Find where the given text appears and provide that cell's center as [x, y] coordinate. 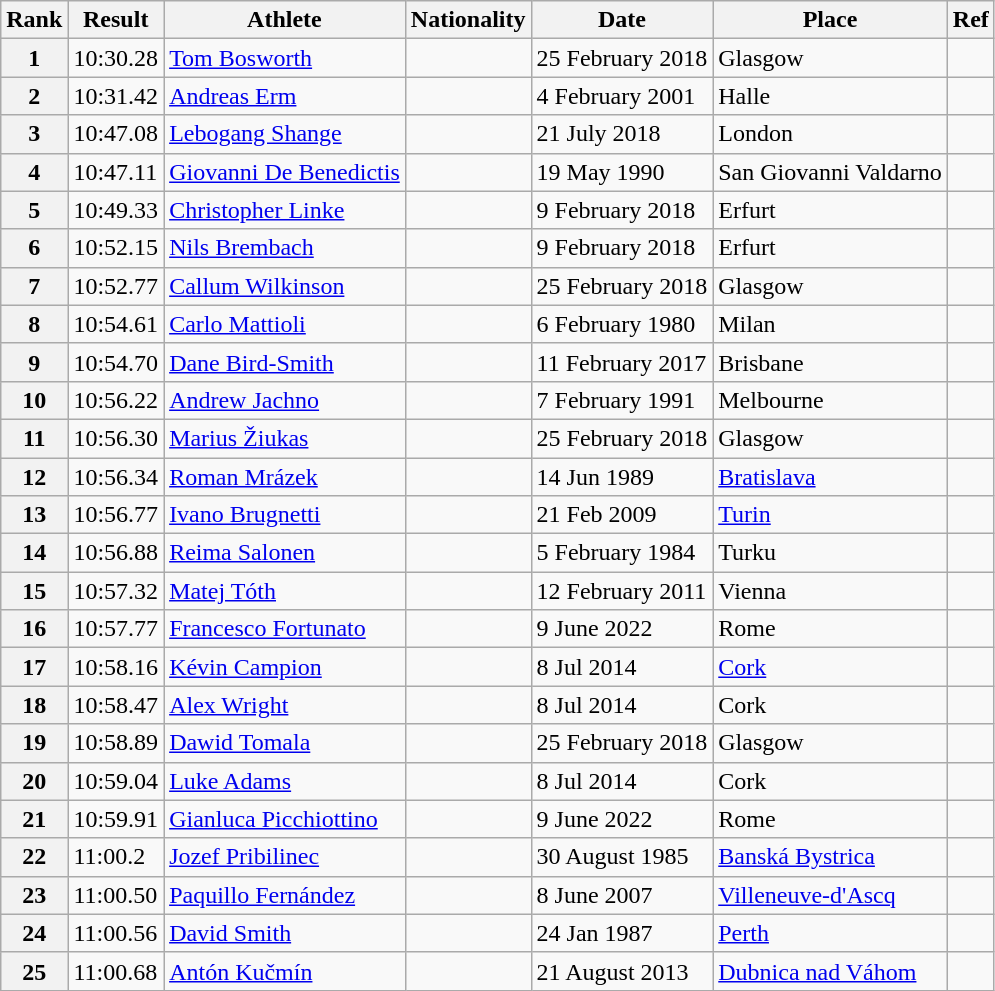
13 [34, 515]
Turku [830, 553]
4 [34, 172]
17 [34, 667]
Brisbane [830, 362]
Halle [830, 96]
San Giovanni Valdarno [830, 172]
1 [34, 58]
8 June 2007 [622, 895]
Andreas Erm [285, 96]
11:00.68 [116, 971]
10:47.08 [116, 134]
Place [830, 20]
Alex Wright [285, 705]
12 February 2011 [622, 591]
10:57.32 [116, 591]
Roman Mrázek [285, 477]
11:00.50 [116, 895]
Dane Bird-Smith [285, 362]
10:59.04 [116, 781]
Ref [970, 20]
Dawid Tomala [285, 743]
Callum Wilkinson [285, 286]
23 [34, 895]
Banská Bystrica [830, 857]
21 [34, 819]
10:47.11 [116, 172]
10:31.42 [116, 96]
Antón Kučmín [285, 971]
6 [34, 248]
2 [34, 96]
Melbourne [830, 400]
Date [622, 20]
10 [34, 400]
11:00.56 [116, 933]
Lebogang Shange [285, 134]
Jozef Pribilinec [285, 857]
Kévin Campion [285, 667]
Reima Salonen [285, 553]
Turin [830, 515]
Carlo Mattioli [285, 324]
21 July 2018 [622, 134]
Paquillo Fernández [285, 895]
10:58.16 [116, 667]
24 Jan 1987 [622, 933]
Christopher Linke [285, 210]
20 [34, 781]
David Smith [285, 933]
30 August 1985 [622, 857]
21 Feb 2009 [622, 515]
10:56.34 [116, 477]
11 [34, 438]
Vienna [830, 591]
Perth [830, 933]
Nationality [468, 20]
Bratislava [830, 477]
Tom Bosworth [285, 58]
11:00.2 [116, 857]
Giovanni De Benedictis [285, 172]
10:52.77 [116, 286]
Ivano Brugnetti [285, 515]
18 [34, 705]
10:56.88 [116, 553]
10:57.77 [116, 629]
19 [34, 743]
7 [34, 286]
9 [34, 362]
10:49.33 [116, 210]
10:58.47 [116, 705]
Marius Žiukas [285, 438]
10:56.22 [116, 400]
3 [34, 134]
19 May 1990 [622, 172]
10:52.15 [116, 248]
London [830, 134]
10:56.30 [116, 438]
8 [34, 324]
Nils Brembach [285, 248]
10:30.28 [116, 58]
14 Jun 1989 [622, 477]
10:59.91 [116, 819]
5 February 1984 [622, 553]
14 [34, 553]
10:54.70 [116, 362]
Gianluca Picchiottino [285, 819]
5 [34, 210]
25 [34, 971]
10:58.89 [116, 743]
10:56.77 [116, 515]
Result [116, 20]
21 August 2013 [622, 971]
6 February 1980 [622, 324]
4 February 2001 [622, 96]
Villeneuve-d'Ascq [830, 895]
11 February 2017 [622, 362]
15 [34, 591]
22 [34, 857]
Andrew Jachno [285, 400]
12 [34, 477]
Francesco Fortunato [285, 629]
Dubnica nad Váhom [830, 971]
Luke Adams [285, 781]
7 February 1991 [622, 400]
10:54.61 [116, 324]
Athlete [285, 20]
Rank [34, 20]
Matej Tóth [285, 591]
Milan [830, 324]
16 [34, 629]
24 [34, 933]
